Return the [x, y] coordinate for the center point of the cell that contains the specified text.  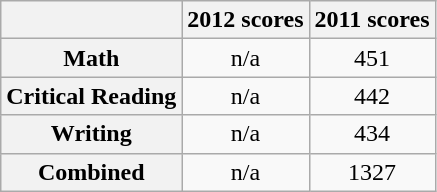
Math [92, 58]
1327 [372, 172]
2011 scores [372, 20]
Combined [92, 172]
2012 scores [246, 20]
Writing [92, 134]
434 [372, 134]
451 [372, 58]
442 [372, 96]
Critical Reading [92, 96]
